Find where the given text appears and provide that cell's center as (x, y) coordinate. 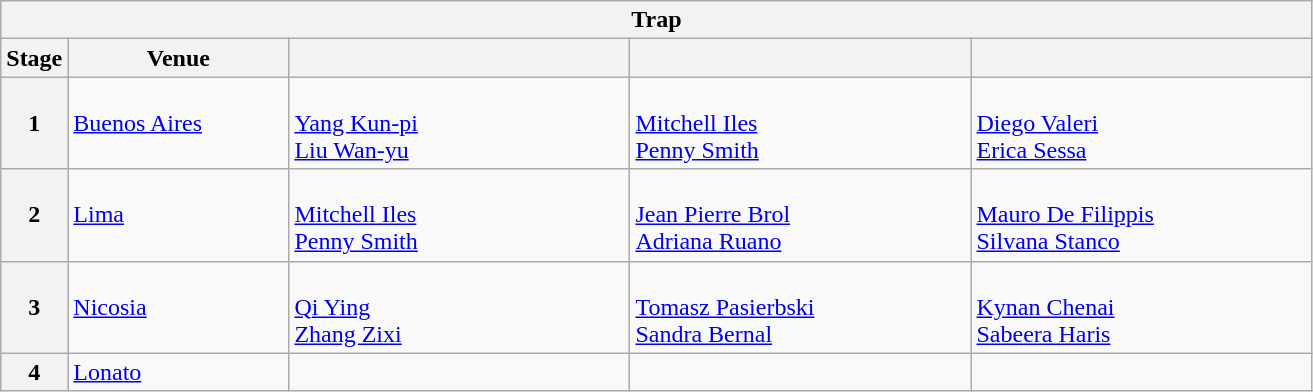
3 (34, 307)
2 (34, 215)
Venue (178, 58)
1 (34, 123)
Jean Pierre BrolAdriana Ruano (800, 215)
Mauro De FilippisSilvana Stanco (1142, 215)
Trap (656, 20)
Yang Kun-piLiu Wan-yu (460, 123)
Kynan ChenaiSabeera Haris (1142, 307)
4 (34, 372)
Qi YingZhang Zixi (460, 307)
Tomasz PasierbskiSandra Bernal (800, 307)
Lonato (178, 372)
Stage (34, 58)
Lima (178, 215)
Diego ValeriErica Sessa (1142, 123)
Nicosia (178, 307)
Buenos Aires (178, 123)
